Output the [x, y] coordinate of the center of the cell containing the given text.  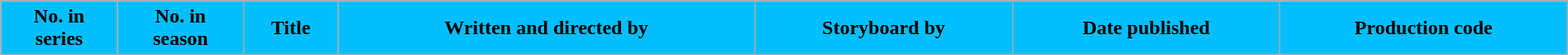
Production code [1423, 28]
No. inseries [60, 28]
Written and directed by [546, 28]
Date published [1146, 28]
No. inseason [180, 28]
Storyboard by [883, 28]
Title [291, 28]
